Pinpoint the cell where the given text exists, returning its [X, Y] midpoint coordinate. 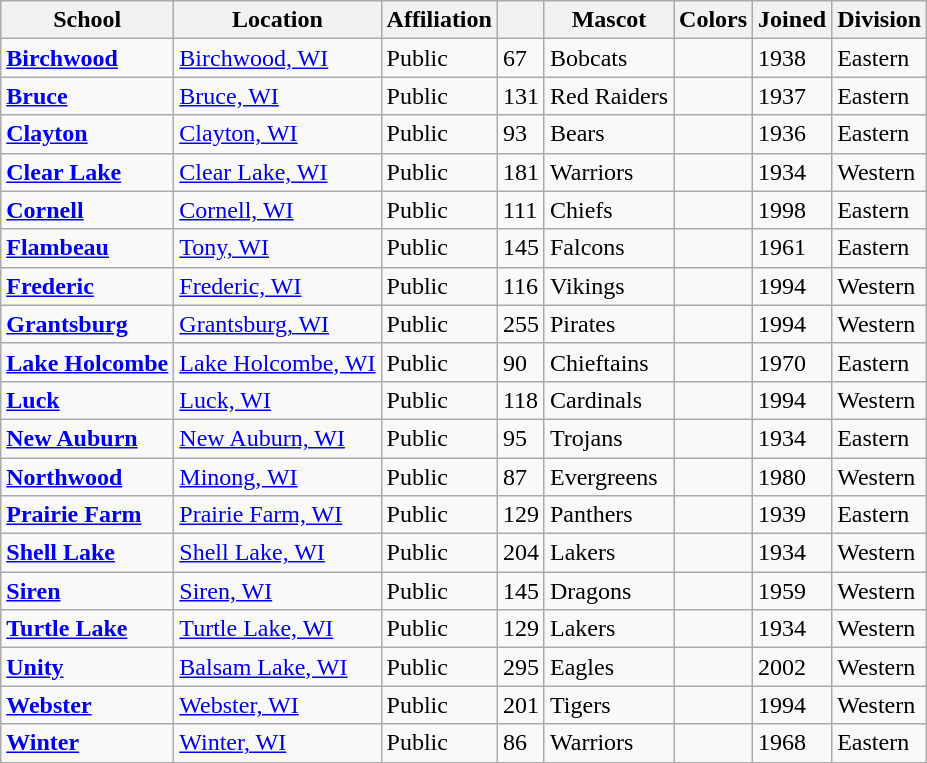
1961 [792, 248]
Bobcats [608, 58]
Flambeau [88, 248]
111 [520, 210]
Winter, WI [278, 743]
Grantsburg, WI [278, 324]
Chieftains [608, 362]
Bears [608, 134]
1959 [792, 591]
Evergreens [608, 477]
Affiliation [439, 20]
Mascot [608, 20]
1998 [792, 210]
93 [520, 134]
1936 [792, 134]
Lake Holcombe, WI [278, 362]
School [88, 20]
Webster [88, 705]
Bruce, WI [278, 96]
Webster, WI [278, 705]
67 [520, 58]
New Auburn, WI [278, 438]
Grantsburg [88, 324]
Cardinals [608, 400]
1937 [792, 96]
Clear Lake, WI [278, 172]
Frederic, WI [278, 286]
Red Raiders [608, 96]
Shell Lake, WI [278, 553]
Siren [88, 591]
255 [520, 324]
1980 [792, 477]
Clear Lake [88, 172]
Cornell [88, 210]
116 [520, 286]
Tigers [608, 705]
95 [520, 438]
Birchwood, WI [278, 58]
Trojans [608, 438]
Northwood [88, 477]
90 [520, 362]
Clayton [88, 134]
Winter [88, 743]
Eagles [608, 667]
131 [520, 96]
Chiefs [608, 210]
87 [520, 477]
Bruce [88, 96]
2002 [792, 667]
1939 [792, 515]
118 [520, 400]
Clayton, WI [278, 134]
Balsam Lake, WI [278, 667]
Frederic [88, 286]
Lake Holcombe [88, 362]
181 [520, 172]
Division [880, 20]
Siren, WI [278, 591]
Turtle Lake, WI [278, 629]
Pirates [608, 324]
Shell Lake [88, 553]
Prairie Farm [88, 515]
Tony, WI [278, 248]
Birchwood [88, 58]
Panthers [608, 515]
1970 [792, 362]
New Auburn [88, 438]
Falcons [608, 248]
Luck [88, 400]
Cornell, WI [278, 210]
Luck, WI [278, 400]
Prairie Farm, WI [278, 515]
Unity [88, 667]
Joined [792, 20]
Turtle Lake [88, 629]
Minong, WI [278, 477]
1968 [792, 743]
Dragons [608, 591]
1938 [792, 58]
295 [520, 667]
Colors [714, 20]
Vikings [608, 286]
204 [520, 553]
201 [520, 705]
Location [278, 20]
86 [520, 743]
